For the text-containing cell, return its midpoint in [x, y] coordinate format. 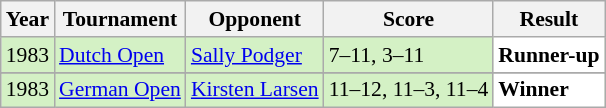
11–12, 11–3, 11–4 [409, 90]
Tournament [120, 19]
Winner [548, 90]
German Open [120, 90]
Sally Podger [255, 55]
Result [548, 19]
7–11, 3–11 [409, 55]
Opponent [255, 19]
Kirsten Larsen [255, 90]
Score [409, 19]
Runner-up [548, 55]
Year [28, 19]
Dutch Open [120, 55]
